Provide the (x, y) coordinate of the cell's center where the given text is located.  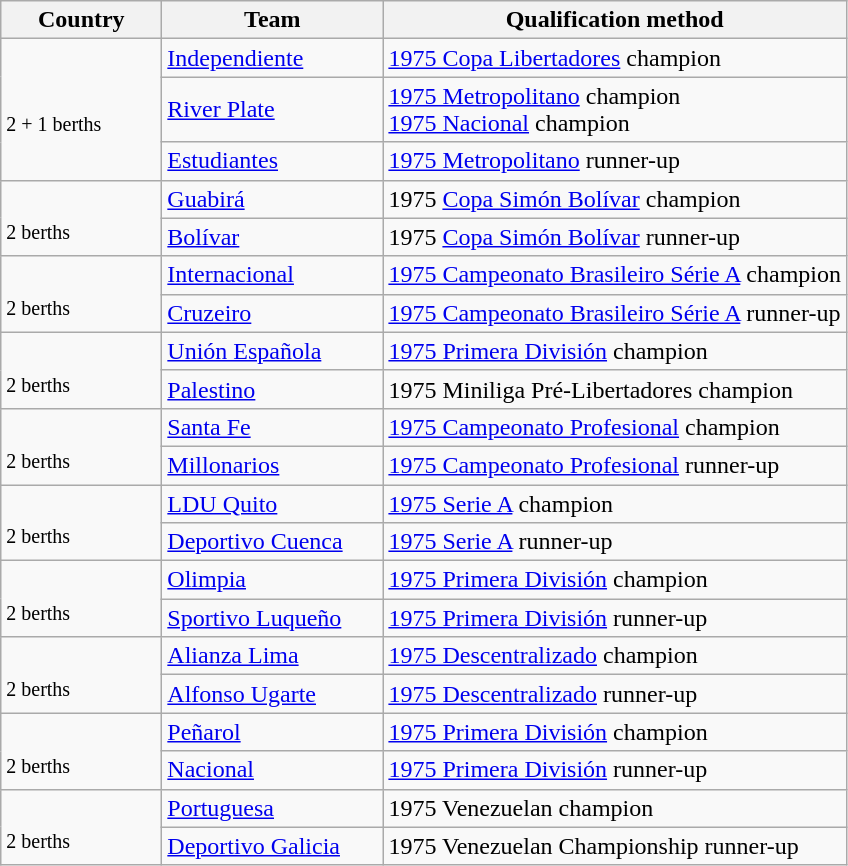
Independiente (272, 58)
Sportivo Luqueño (272, 618)
1975 Descentralizado champion (615, 656)
Nacional (272, 770)
1975 Campeonato Profesional champion (615, 427)
River Plate (272, 110)
Cruzeiro (272, 313)
1975 Serie A champion (615, 503)
1975 Campeonato Brasileiro Série A champion (615, 275)
Millonarios (272, 465)
1975 Copa Libertadores champion (615, 58)
LDU Quito (272, 503)
Alfonso Ugarte (272, 694)
Guabirá (272, 199)
Team (272, 20)
1975 Copa Simón Bolívar champion (615, 199)
Alianza Lima (272, 656)
Deportivo Cuenca (272, 542)
1975 Copa Simón Bolívar runner-up (615, 237)
1975 Metropolitano runner-up (615, 161)
Palestino (272, 389)
Olimpia (272, 580)
1975 Venezuelan champion (615, 808)
Portuguesa (272, 808)
Deportivo Galicia (272, 846)
Peñarol (272, 732)
1975 Venezuelan Championship runner-up (615, 846)
1975 Miniliga Pré-Libertadores champion (615, 389)
1975 Campeonato Profesional runner-up (615, 465)
Qualification method (615, 20)
Bolívar (272, 237)
1975 Descentralizado runner-up (615, 694)
Estudiantes (272, 161)
1975 Metropolitano champion1975 Nacional champion (615, 110)
1975 Campeonato Brasileiro Série A runner-up (615, 313)
Santa Fe (272, 427)
Internacional (272, 275)
Unión Española (272, 351)
Country (82, 20)
2 + 1 berths (82, 110)
1975 Serie A runner-up (615, 542)
